Pinpoint the cell where the given text exists, returning its (X, Y) midpoint coordinate. 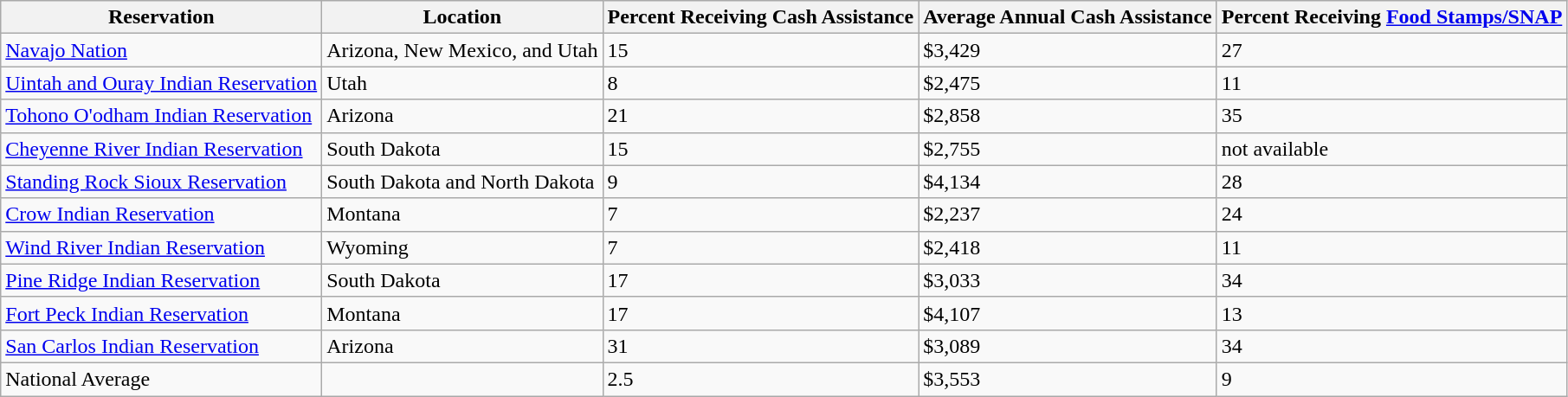
Navajo Nation (161, 50)
Utah (462, 83)
Fort Peck Indian Reservation (161, 313)
Uintah and Ouray Indian Reservation (161, 83)
Wind River Indian Reservation (161, 247)
2.5 (760, 379)
$3,429 (1068, 50)
San Carlos Indian Reservation (161, 346)
Reservation (161, 17)
24 (1392, 215)
not available (1392, 149)
13 (1392, 313)
Cheyenne River Indian Reservation (161, 149)
South Dakota and North Dakota (462, 182)
31 (760, 346)
35 (1392, 116)
$2,858 (1068, 116)
$3,033 (1068, 280)
8 (760, 83)
Arizona, New Mexico, and Utah (462, 50)
Percent Receiving Food Stamps/SNAP (1392, 17)
Tohono O'odham Indian Reservation (161, 116)
Standing Rock Sioux Reservation (161, 182)
$4,107 (1068, 313)
Percent Receiving Cash Assistance (760, 17)
$3,089 (1068, 346)
Average Annual Cash Assistance (1068, 17)
Pine Ridge Indian Reservation (161, 280)
28 (1392, 182)
$2,755 (1068, 149)
National Average (161, 379)
$2,237 (1068, 215)
Crow Indian Reservation (161, 215)
21 (760, 116)
$2,418 (1068, 247)
$3,553 (1068, 379)
$4,134 (1068, 182)
27 (1392, 50)
$2,475 (1068, 83)
Wyoming (462, 247)
Location (462, 17)
